Pinpoint the cell where the given text exists, returning its (X, Y) midpoint coordinate. 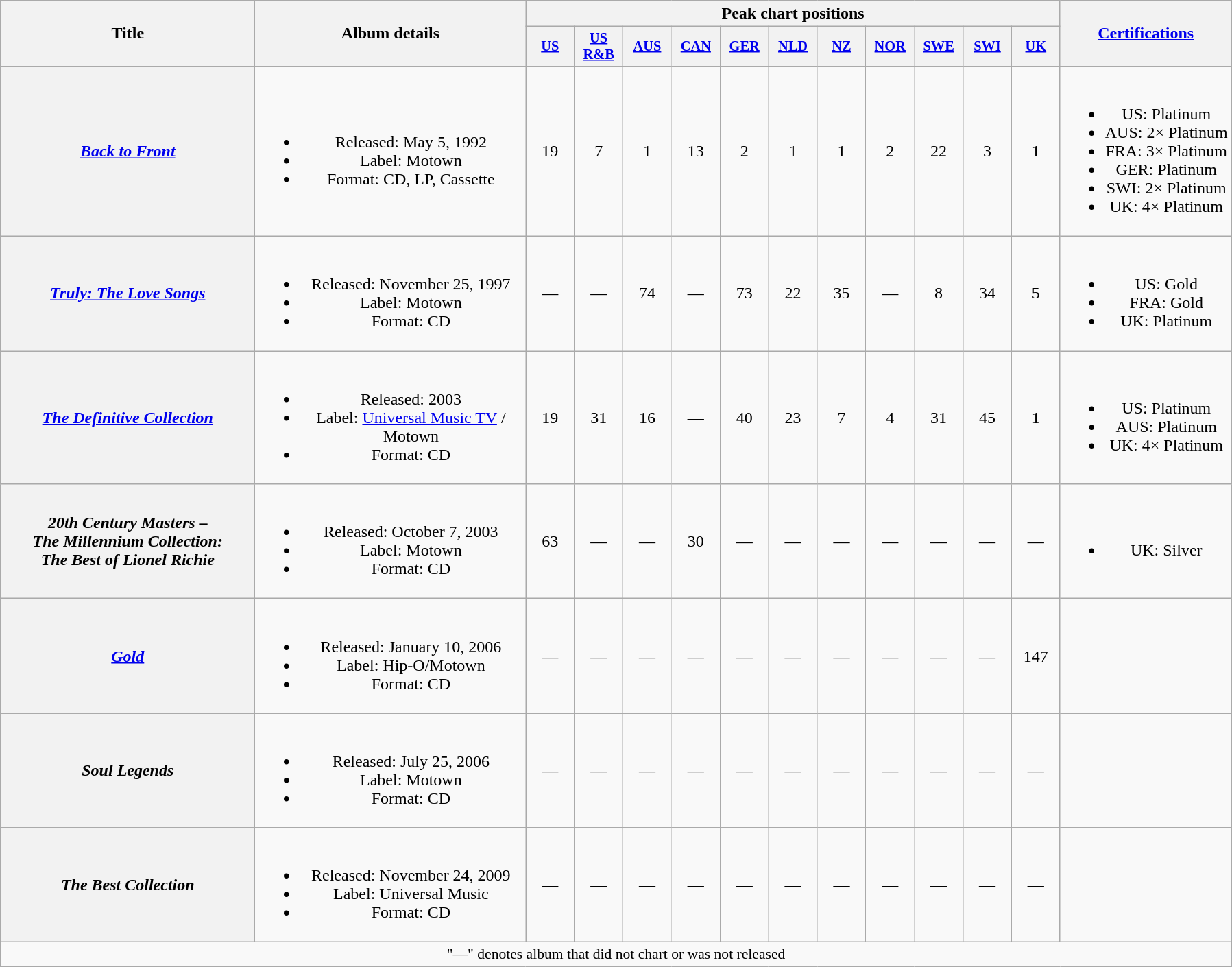
Certifications (1146, 34)
Back to Front (128, 151)
US R&B (599, 47)
The Definitive Collection (128, 418)
3 (987, 151)
20th Century Masters – The Millennium Collection: The Best of Lionel Richie (128, 542)
74 (647, 294)
Soul Legends (128, 771)
The Best Collection (128, 885)
NLD (793, 47)
Released: May 5, 1992Label: MotownFormat: CD, LP, Cassette (391, 151)
34 (987, 294)
Released: November 25, 1997Label: MotownFormat: CD (391, 294)
23 (793, 418)
UK (1035, 47)
Released: October 7, 2003Label: MotownFormat: CD (391, 542)
16 (647, 418)
AUS (647, 47)
SWE (939, 47)
Released: January 10, 2006Label: Hip-O/MotownFormat: CD (391, 656)
"—" denotes album that did not chart or was not released (616, 955)
4 (890, 418)
NOR (890, 47)
147 (1035, 656)
5 (1035, 294)
US (550, 47)
40 (745, 418)
45 (987, 418)
GER (745, 47)
Title (128, 34)
35 (842, 294)
CAN (695, 47)
13 (695, 151)
Truly: The Love Songs (128, 294)
Peak chart positions (793, 14)
UK: Silver (1146, 542)
US: PlatinumAUS: 2× PlatinumFRA: 3× PlatinumGER: PlatinumSWI: 2× PlatinumUK: 4× Platinum (1146, 151)
30 (695, 542)
Album details (391, 34)
63 (550, 542)
8 (939, 294)
Released: November 24, 2009Label: Universal MusicFormat: CD (391, 885)
Gold (128, 656)
US: PlatinumAUS: PlatinumUK: 4× Platinum (1146, 418)
Released: 2003Label: Universal Music TV / MotownFormat: CD (391, 418)
73 (745, 294)
US: GoldFRA: GoldUK: Platinum (1146, 294)
NZ (842, 47)
Released: July 25, 2006Label: MotownFormat: CD (391, 771)
SWI (987, 47)
